Capture the cell that displays the provided text and extract its [x, y] central coordinate. 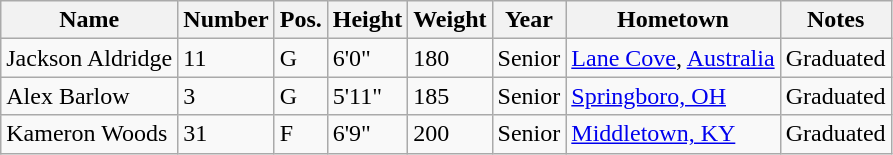
Name [90, 20]
6'9" [367, 134]
Weight [450, 20]
Middletown, KY [673, 134]
200 [450, 134]
3 [226, 96]
Hometown [673, 20]
Lane Cove, Australia [673, 58]
180 [450, 58]
Jackson Aldridge [90, 58]
Kameron Woods [90, 134]
185 [450, 96]
6'0" [367, 58]
Number [226, 20]
Height [367, 20]
5'11" [367, 96]
Year [529, 20]
F [300, 134]
Springboro, OH [673, 96]
Alex Barlow [90, 96]
Notes [836, 20]
11 [226, 58]
31 [226, 134]
Pos. [300, 20]
